For the text-containing cell, return its midpoint in (X, Y) coordinate format. 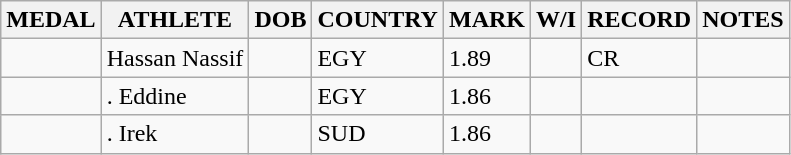
MEDAL (51, 20)
RECORD (640, 20)
NOTES (743, 20)
1.89 (486, 58)
MARK (486, 20)
SUD (378, 134)
DOB (280, 20)
CR (640, 58)
W/I (556, 20)
ATHLETE (175, 20)
Hassan Nassif (175, 58)
COUNTRY (378, 20)
. Eddine (175, 96)
. Irek (175, 134)
